Capture the cell that displays the provided text and extract its (x, y) central coordinate. 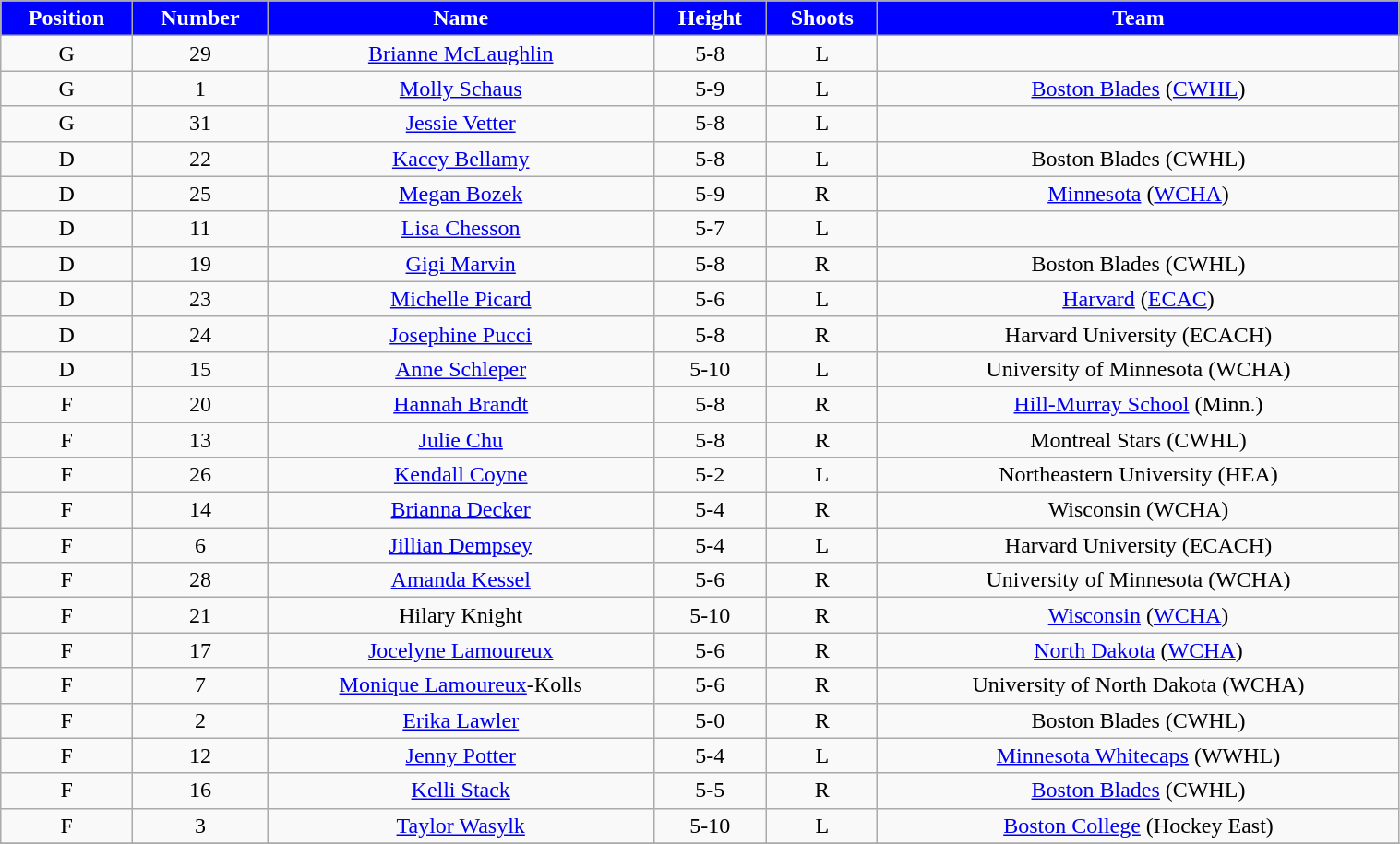
1 (201, 89)
Michelle Picard (461, 299)
Anne Schleper (461, 369)
6 (201, 545)
Jocelyne Lamoureux (461, 650)
Boston College (Hockey East) (1139, 826)
16 (201, 791)
Name (461, 18)
Lisa Chesson (461, 229)
31 (201, 124)
Minnesota (WCHA) (1139, 194)
26 (201, 475)
7 (201, 685)
13 (201, 440)
14 (201, 510)
28 (201, 580)
20 (201, 404)
Amanda Kessel (461, 580)
Team (1139, 18)
25 (201, 194)
Shoots (822, 18)
Montreal Stars (CWHL) (1139, 440)
Gigi Marvin (461, 264)
5-7 (710, 229)
Height (710, 18)
Jillian Dempsey (461, 545)
Harvard (ECAC) (1139, 299)
23 (201, 299)
Position (66, 18)
Jenny Potter (461, 755)
2 (201, 720)
North Dakota (WCHA) (1139, 650)
Molly Schaus (461, 89)
University of North Dakota (WCHA) (1139, 685)
Kendall Coyne (461, 475)
3 (201, 826)
Jessie Vetter (461, 124)
29 (201, 53)
Megan Bozek (461, 194)
12 (201, 755)
11 (201, 229)
21 (201, 615)
Taylor Wasylk (461, 826)
15 (201, 369)
5-0 (710, 720)
Brianne McLaughlin (461, 53)
22 (201, 159)
Hill-Murray School (Minn.) (1139, 404)
Brianna Decker (461, 510)
19 (201, 264)
24 (201, 334)
Hilary Knight (461, 615)
17 (201, 650)
Hannah Brandt (461, 404)
5-2 (710, 475)
Northeastern University (HEA) (1139, 475)
Minnesota Whitecaps (WWHL) (1139, 755)
Erika Lawler (461, 720)
Julie Chu (461, 440)
Monique Lamoureux-Kolls (461, 685)
Number (201, 18)
5-5 (710, 791)
Kelli Stack (461, 791)
Kacey Bellamy (461, 159)
Josephine Pucci (461, 334)
